Extract the (x, y) coordinate from the center of the cell holding the provided text.  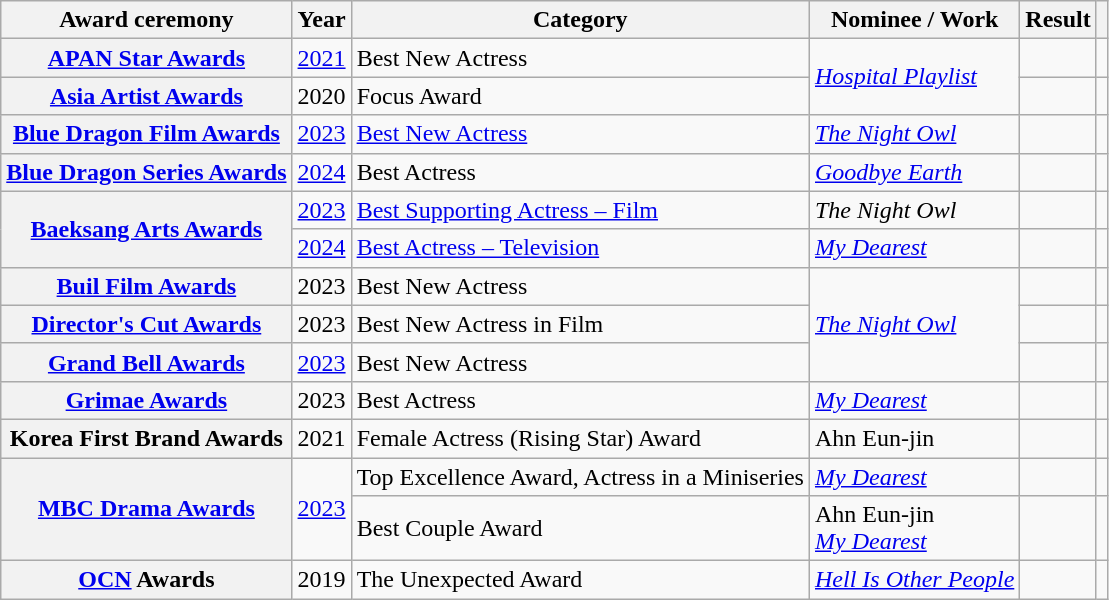
Hell Is Other People (914, 580)
Blue Dragon Series Awards (146, 172)
Female Actress (Rising Star) Award (580, 438)
Category (580, 20)
Best New Actress in Film (580, 324)
Grimae Awards (146, 400)
Result (1058, 20)
Ahn Eun-jin My Dearest (914, 528)
Award ceremony (146, 20)
OCN Awards (146, 580)
2019 (322, 580)
The Unexpected Award (580, 580)
APAN Star Awards (146, 58)
Korea First Brand Awards (146, 438)
Grand Bell Awards (146, 362)
Hospital Playlist (914, 77)
Best Actress – Television (580, 248)
Director's Cut Awards (146, 324)
MBC Drama Awards (146, 510)
Nominee / Work (914, 20)
Year (322, 20)
Top Excellence Award, Actress in a Miniseries (580, 477)
2020 (322, 96)
Goodbye Earth (914, 172)
Focus Award (580, 96)
Asia Artist Awards (146, 96)
Buil Film Awards (146, 286)
Ahn Eun-jin (914, 438)
Best Couple Award (580, 528)
Best Supporting Actress – Film (580, 210)
Blue Dragon Film Awards (146, 134)
Baeksang Arts Awards (146, 229)
